Find where the given text appears and provide that cell's center as [X, Y] coordinate. 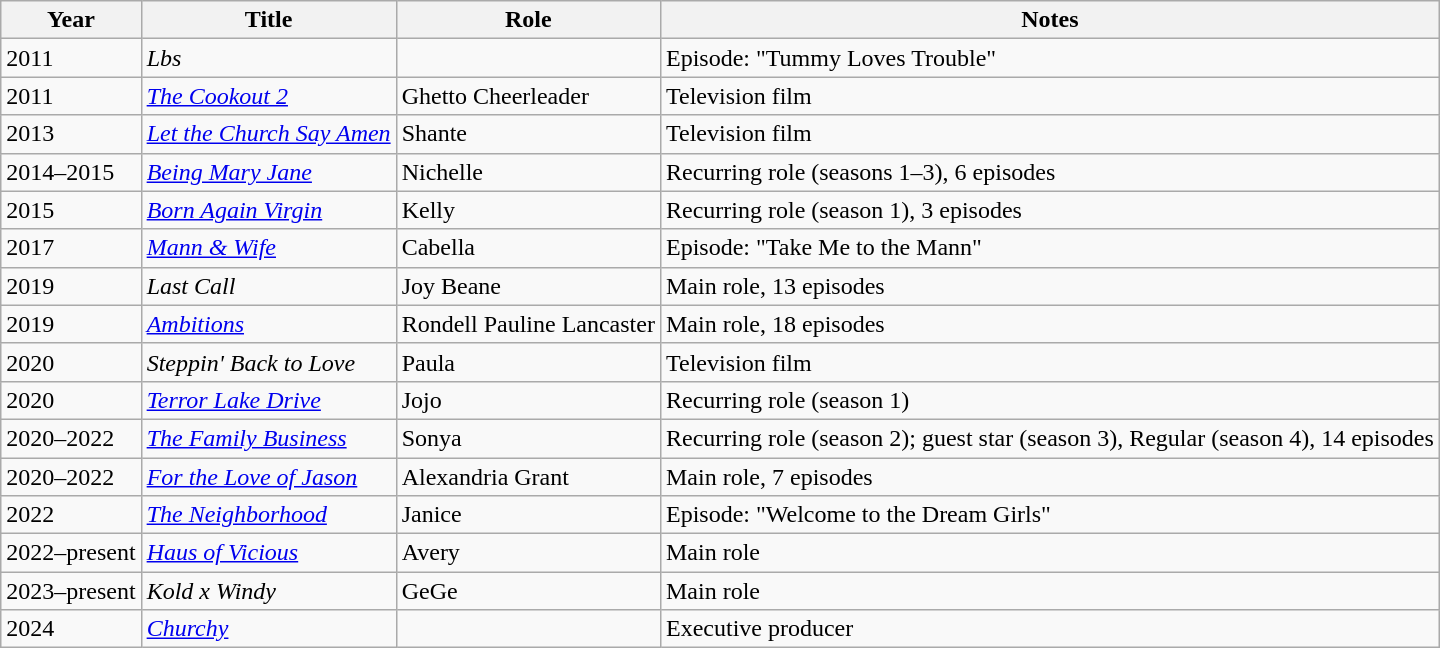
The Neighborhood [268, 515]
Kelly [528, 210]
Cabella [528, 248]
Sonya [528, 438]
The Family Business [268, 438]
Recurring role (season 1) [1050, 400]
Joy Beane [528, 286]
Role [528, 20]
Ambitions [268, 324]
Janice [528, 515]
2014–2015 [71, 172]
Haus of Vicious [268, 553]
Shante [528, 134]
Recurring role (seasons 1–3), 6 episodes [1050, 172]
Let the Church Say Amen [268, 134]
Kold x Windy [268, 591]
Episode: "Take Me to the Mann" [1050, 248]
Rondell Pauline Lancaster [528, 324]
Title [268, 20]
2024 [71, 629]
Steppin' Back to Love [268, 362]
Recurring role (season 1), 3 episodes [1050, 210]
Main role, 13 episodes [1050, 286]
Episode: "Welcome to the Dream Girls" [1050, 515]
2022–present [71, 553]
Last Call [268, 286]
Notes [1050, 20]
Nichelle [528, 172]
Terror Lake Drive [268, 400]
2017 [71, 248]
Alexandria Grant [528, 477]
Ghetto Cheerleader [528, 96]
Main role, 7 episodes [1050, 477]
Year [71, 20]
Born Again Virgin [268, 210]
2015 [71, 210]
Being Mary Jane [268, 172]
The Cookout 2 [268, 96]
2013 [71, 134]
Main role, 18 episodes [1050, 324]
For the Love of Jason [268, 477]
Paula [528, 362]
GeGe [528, 591]
Executive producer [1050, 629]
2022 [71, 515]
2023–present [71, 591]
Episode: "Tummy Loves Trouble" [1050, 58]
Lbs [268, 58]
Mann & Wife [268, 248]
Churchy [268, 629]
Recurring role (season 2); guest star (season 3), Regular (season 4), 14 episodes [1050, 438]
Avery [528, 553]
Jojo [528, 400]
